Detect which cell encompasses the target text, then output its [x, y] center coordinate. 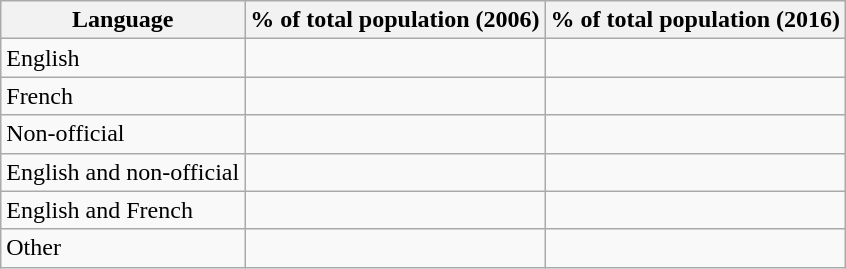
French [123, 96]
English and non-official [123, 172]
% of total population (2006) [395, 20]
Language [123, 20]
Non-official [123, 134]
English and French [123, 210]
English [123, 58]
% of total population (2016) [695, 20]
Other [123, 248]
